Capture the cell that displays the provided text and extract its [X, Y] central coordinate. 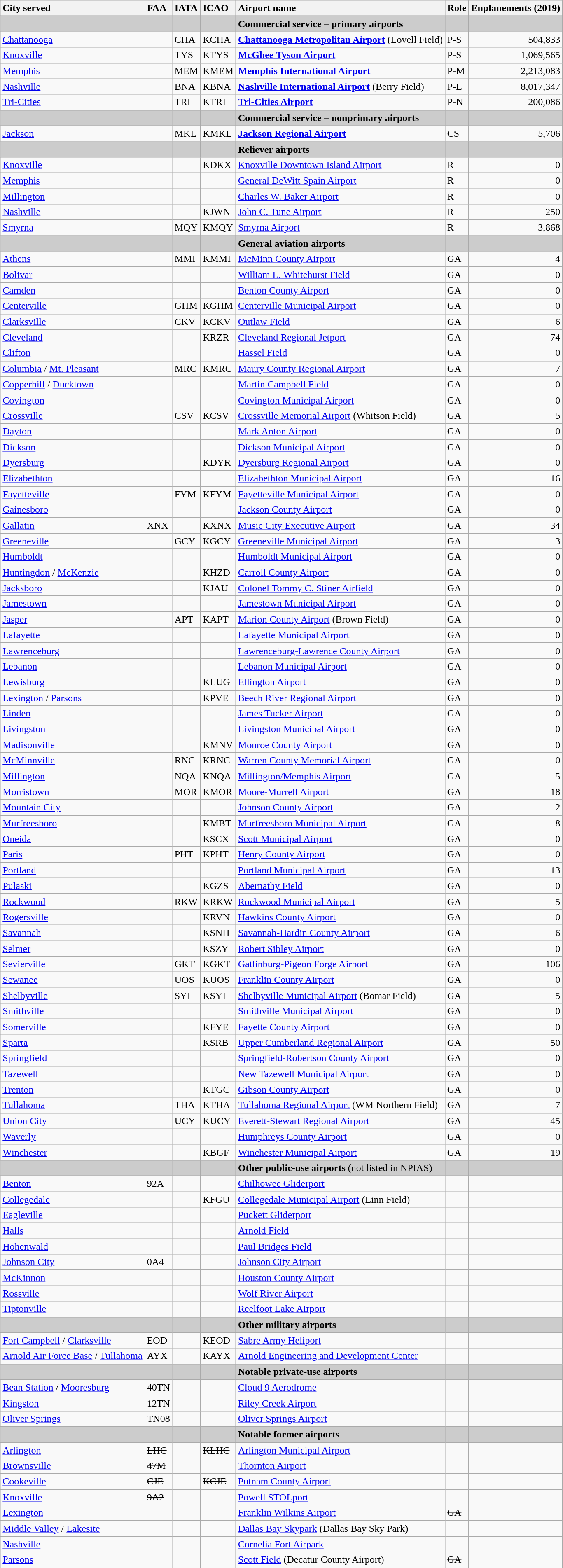
Savannah-Hardin County Airport [340, 933]
Portland [72, 870]
Other military airports [340, 1325]
Marion County Airport (Brown Field) [340, 619]
Maury County Regional Airport [340, 369]
Lexington / Parsons [72, 698]
Houston County Airport [340, 1278]
James Tucker Airport [340, 714]
8,017,347 [516, 86]
Tullahoma [72, 1105]
Elizabethton Municipal Airport [340, 478]
Chattanooga [72, 40]
Bean Station / Mooresburg [72, 1387]
2 [516, 807]
KTHA [218, 1105]
Paris [72, 854]
Oliver Springs [72, 1419]
Kingston [72, 1403]
Arlington [72, 1450]
Airport name [340, 8]
12TN [158, 1403]
Smyrna [72, 228]
Covington Municipal Airport [340, 400]
Cleveland Regional Jetport [340, 337]
Henry County Airport [340, 854]
KGHM [218, 306]
TYS [186, 55]
General aviation airports [340, 243]
KJAU [218, 588]
Tri-Cities Airport [340, 102]
Portland Municipal Airport [340, 870]
8 [516, 823]
KTRI [218, 102]
Warren County Memorial Airport [340, 761]
KBGF [218, 1152]
Commercial service – nonprimary airports [340, 118]
3 [516, 541]
Chattanooga Metropolitan Airport (Lovell Field) [340, 40]
0A4 [158, 1262]
Hawkins County Airport [340, 917]
KLUG [218, 682]
Johnson City [72, 1262]
45 [516, 1121]
Murfreesboro [72, 823]
Gallatin [72, 525]
CKV [186, 322]
Jacksboro [72, 588]
McMinn County Airport [340, 259]
16 [516, 478]
Sewanee [72, 980]
P-N [457, 102]
Colonel Tommy C. Stiner Airfield [340, 588]
Rogersville [72, 917]
CJE [158, 1482]
KRNC [218, 761]
XNX [158, 525]
Dyersburg [72, 463]
Humphreys County Airport [340, 1136]
Other public-use airports (not listed in NPIAS) [340, 1168]
Notable former airports [340, 1434]
KLHC [218, 1450]
Humboldt Municipal Airport [340, 557]
Jamestown Municipal Airport [340, 604]
Fayetteville Municipal Airport [340, 494]
250 [516, 212]
KMBT [218, 823]
Dickson Municipal Airport [340, 447]
KDYR [218, 463]
GKT [186, 964]
Hassel Field [340, 353]
KXNX [218, 525]
Commercial service – primary airports [340, 24]
Cleveland [72, 337]
106 [516, 964]
Outlaw Field [340, 322]
Tiptonville [72, 1309]
Ellington Airport [340, 682]
Puckett Gliderport [340, 1215]
Charles W. Baker Airport [340, 196]
Dickson [72, 447]
Abernathy Field [340, 886]
Sevierville [72, 964]
Camden [72, 290]
Selmer [72, 948]
KTYS [218, 55]
KPVE [218, 698]
Halls [72, 1231]
40TN [158, 1387]
Lebanon [72, 666]
Franklin County Airport [340, 980]
Lafayette [72, 635]
CS [457, 133]
TRI [186, 102]
UCY [186, 1121]
KCJE [218, 1482]
504,833 [516, 40]
Benton [72, 1183]
Eagleville [72, 1215]
Centerville Municipal Airport [340, 306]
KBNA [218, 86]
Tazewell [72, 1074]
Johnson City Airport [340, 1262]
200,086 [516, 102]
Monroe County Airport [340, 745]
Sparta [72, 1043]
KPHT [218, 854]
Scott Municipal Airport [340, 839]
KMRC [218, 369]
GHM [186, 306]
3,868 [516, 228]
Winchester [72, 1152]
Jackson County Airport [340, 510]
KJWN [218, 212]
Linden [72, 714]
13 [516, 870]
MOR [186, 792]
Murfreesboro Municipal Airport [340, 823]
KFYE [218, 1027]
Crossville [72, 415]
MQY [186, 228]
TN08 [158, 1419]
Greeneville [72, 541]
Columbia / Mt. Pleasant [72, 369]
Upper Cumberland Regional Airport [340, 1043]
KMKL [218, 133]
KSZY [218, 948]
Scott Field (Decatur County Airport) [340, 1560]
General DeWitt Spain Airport [340, 180]
MRC [186, 369]
Smithville [72, 1011]
KGCY [218, 541]
Moore-Murrell Airport [340, 792]
Arlington Municipal Airport [340, 1450]
Millington/Memphis Airport [340, 776]
FAA [158, 8]
Fayetteville [72, 494]
Cornelia Fort Airpark [340, 1544]
Rockwood [72, 901]
Cloud 9 Aerodrome [340, 1387]
Springfield [72, 1058]
AYX [158, 1356]
Smyrna Airport [340, 228]
KDKX [218, 165]
Fayette County Airport [340, 1027]
Gibson County Airport [340, 1090]
KSYI [218, 996]
Bolivar [72, 275]
GCY [186, 541]
Centerville [72, 306]
KEOD [218, 1340]
Knoxville Downtown Island Airport [340, 165]
Dyersburg Regional Airport [340, 463]
Dayton [72, 431]
Jackson [72, 133]
KAYX [218, 1356]
Cookeville [72, 1482]
4 [516, 259]
MMI [186, 259]
Livingston [72, 729]
47M [158, 1466]
Somerville [72, 1027]
Arnold Field [340, 1231]
KMEM [218, 71]
Mark Anton Airport [340, 431]
Lawrenceburg-Lawrence County Airport [340, 651]
Gainesboro [72, 510]
ICAO [218, 8]
P-M [457, 71]
Arnold Air Force Base / Tullahoma [72, 1356]
2,213,083 [516, 71]
Enplanements (2019) [516, 8]
Johnson County Airport [340, 807]
BNA [186, 86]
New Tazewell Municipal Airport [340, 1074]
CHA [186, 40]
McKinnon [72, 1278]
KUCY [218, 1121]
KMOR [218, 792]
Music City Executive Airport [340, 525]
KRVN [218, 917]
McMinnville [72, 761]
KCSV [218, 415]
Mountain City [72, 807]
EOD [158, 1340]
Everett-Stewart Regional Airport [340, 1121]
Union City [72, 1121]
19 [516, 1152]
Jamestown [72, 604]
92A [158, 1183]
Springfield-Robertson County Airport [340, 1058]
KRZR [218, 337]
KFGU [218, 1199]
KHZD [218, 572]
Role [457, 8]
Greeneville Municipal Airport [340, 541]
Lewisburg [72, 682]
Reelfoot Lake Airport [340, 1309]
KCHA [218, 40]
William L. Whitehurst Field [340, 275]
IATA [186, 8]
City served [72, 8]
John C. Tune Airport [340, 212]
KSNH [218, 933]
Crossville Memorial Airport (Whitson Field) [340, 415]
KMNV [218, 745]
Riley Creek Airport [340, 1403]
APT [186, 619]
LHC [158, 1450]
Notable private-use airports [340, 1372]
KCKV [218, 322]
Morristown [72, 792]
Clifton [72, 353]
THA [186, 1105]
Beech River Regional Airport [340, 698]
RNC [186, 761]
Robert Sibley Airport [340, 948]
RKW [186, 901]
MKL [186, 133]
NQA [186, 776]
9A2 [158, 1497]
Oliver Springs Airport [340, 1419]
74 [516, 337]
Paul Bridges Field [340, 1246]
Shelbyville [72, 996]
Rossville [72, 1293]
KSRB [218, 1043]
KGZS [218, 886]
PHT [186, 854]
Jasper [72, 619]
Putnam County Airport [340, 1482]
18 [516, 792]
Collegedale Municipal Airport (Linn Field) [340, 1199]
Memphis International Airport [340, 71]
Tri-Cities [72, 102]
Middle Valley / Lakesite [72, 1528]
Jackson Regional Airport [340, 133]
34 [516, 525]
Oneida [72, 839]
Thornton Airport [340, 1466]
Nashville International Airport (Berry Field) [340, 86]
KTGC [218, 1090]
FYM [186, 494]
KNQA [218, 776]
Winchester Municipal Airport [340, 1152]
KGKT [218, 964]
1,069,565 [516, 55]
Benton County Airport [340, 290]
KMQY [218, 228]
Dallas Bay Skypark (Dallas Bay Sky Park) [340, 1528]
Parsons [72, 1560]
KMMI [218, 259]
Arnold Engineering and Development Center [340, 1356]
5,706 [516, 133]
Smithville Municipal Airport [340, 1011]
Franklin Wilkins Airport [340, 1513]
Brownsville [72, 1466]
KFYM [218, 494]
Martin Campbell Field [340, 384]
Pulaski [72, 886]
Covington [72, 400]
Wolf River Airport [340, 1293]
KAPT [218, 619]
Waverly [72, 1136]
Livingston Municipal Airport [340, 729]
50 [516, 1043]
Chilhowee Gliderport [340, 1183]
Lexington [72, 1513]
Reliever airports [340, 149]
P-L [457, 86]
MEM [186, 71]
Lafayette Municipal Airport [340, 635]
Athens [72, 259]
Lebanon Municipal Airport [340, 666]
Elizabethton [72, 478]
Fort Campbell / Clarksville [72, 1340]
Savannah [72, 933]
Lawrenceburg [72, 651]
McGhee Tyson Airport [340, 55]
Humboldt [72, 557]
Madisonville [72, 745]
KSCX [218, 839]
Shelbyville Municipal Airport (Bomar Field) [340, 996]
Sabre Army Heliport [340, 1340]
KRKW [218, 901]
Huntingdon / McKenzie [72, 572]
SYI [186, 996]
Copperhill / Ducktown [72, 384]
Gatlinburg-Pigeon Forge Airport [340, 964]
KUOS [218, 980]
UOS [186, 980]
Tullahoma Regional Airport (WM Northern Field) [340, 1105]
Collegedale [72, 1199]
CSV [186, 415]
Hohenwald [72, 1246]
Powell STOLport [340, 1497]
Carroll County Airport [340, 572]
Clarksville [72, 322]
Rockwood Municipal Airport [340, 901]
Trenton [72, 1090]
